Search for the cell housing the specified text and yield its (x, y) center coordinate. 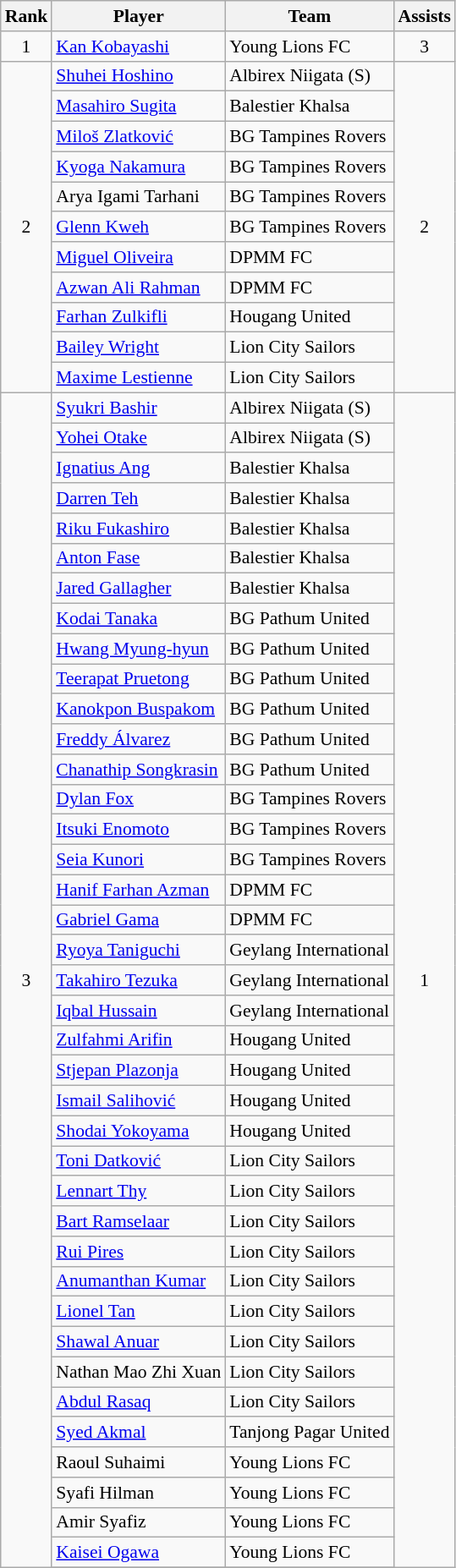
Masahiro Sugita (139, 107)
Kanokpon Buspakom (139, 710)
Hanif Farhan Azman (139, 890)
Rank (27, 16)
Seia Kunori (139, 860)
Riku Fukashiro (139, 529)
Glenn Kweh (139, 228)
Raoul Suhaimi (139, 1462)
Team (310, 16)
Nathan Mao Zhi Xuan (139, 1372)
Bart Ramselaar (139, 1221)
Yohei Otake (139, 438)
Lennart Thy (139, 1192)
Assists (425, 16)
Jared Gallagher (139, 589)
Miguel Oliveira (139, 257)
Kan Kobayashi (139, 47)
Chanathip Songkrasin (139, 770)
Syukri Bashir (139, 408)
Ryoya Taniguchi (139, 951)
Arya Igami Tarhani (139, 197)
Farhan Zulkifli (139, 317)
Player (139, 16)
Kaisei Ogawa (139, 1553)
Anton Fase (139, 558)
Teerapat Pruetong (139, 679)
Kodai Tanaka (139, 619)
Takahiro Tezuka (139, 980)
Bailey Wright (139, 348)
Freddy Álvarez (139, 739)
Hwang Myung-hyun (139, 649)
Zulfahmi Arifin (139, 1040)
Stjepan Plazonja (139, 1071)
Gabriel Gama (139, 920)
Miloš Zlatković (139, 137)
Kyoga Nakamura (139, 167)
Ismail Salihović (139, 1101)
Darren Teh (139, 498)
Lionel Tan (139, 1312)
Itsuki Enomoto (139, 830)
Dylan Fox (139, 799)
Shawal Anuar (139, 1342)
Shuhei Hoshino (139, 76)
Ignatius Ang (139, 469)
Maxime Lestienne (139, 378)
Amir Syafiz (139, 1522)
Shodai Yokoyama (139, 1131)
Tanjong Pagar United (310, 1433)
Anumanthan Kumar (139, 1281)
Syed Akmal (139, 1433)
Rui Pires (139, 1252)
Syafi Hilman (139, 1493)
Iqbal Hussain (139, 1011)
Toni Datković (139, 1161)
Abdul Rasaq (139, 1402)
Azwan Ali Rahman (139, 288)
